Output the (x, y) coordinate of the center of the cell containing the given text.  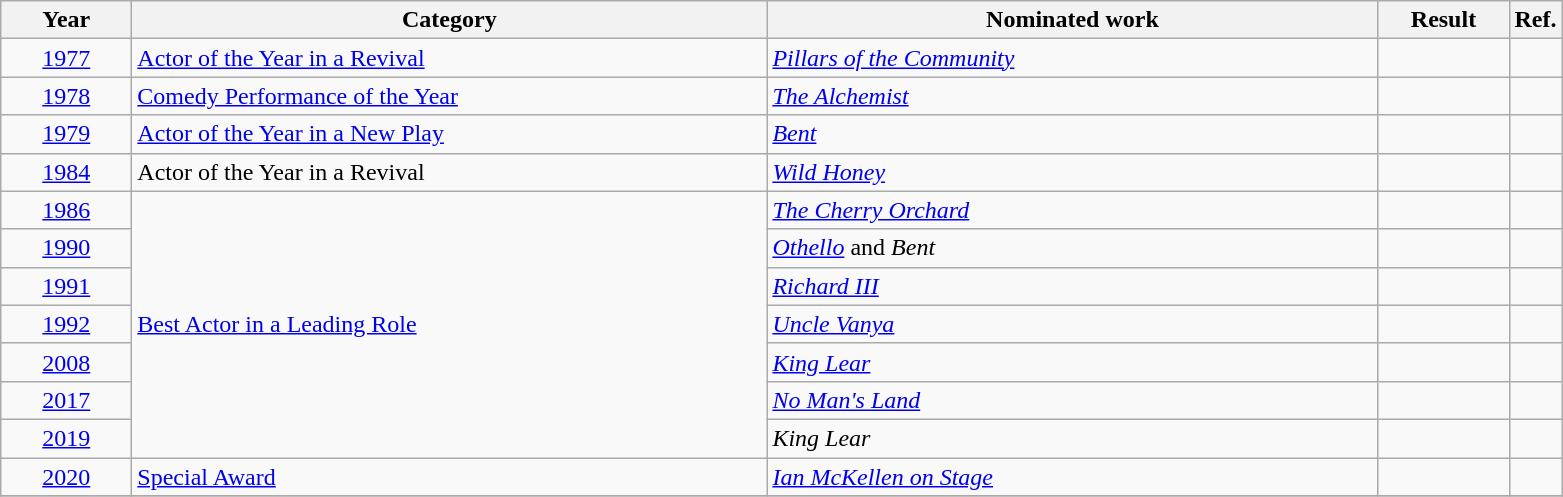
1992 (66, 324)
1986 (66, 210)
Ian McKellen on Stage (1072, 477)
Ref. (1536, 20)
Result (1444, 20)
Year (66, 20)
1984 (66, 172)
2008 (66, 362)
Wild Honey (1072, 172)
2019 (66, 438)
Bent (1072, 134)
Category (450, 20)
No Man's Land (1072, 400)
Best Actor in a Leading Role (450, 324)
1978 (66, 96)
1990 (66, 248)
Actor of the Year in a New Play (450, 134)
1979 (66, 134)
1991 (66, 286)
Pillars of the Community (1072, 58)
The Alchemist (1072, 96)
The Cherry Orchard (1072, 210)
Othello and Bent (1072, 248)
Nominated work (1072, 20)
Special Award (450, 477)
Richard III (1072, 286)
Uncle Vanya (1072, 324)
1977 (66, 58)
Comedy Performance of the Year (450, 96)
2020 (66, 477)
2017 (66, 400)
